Output the (x, y) coordinate of the center of the cell containing the given text.  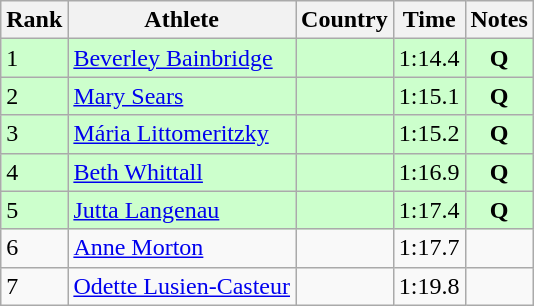
Time (429, 20)
1:15.1 (429, 96)
5 (34, 210)
6 (34, 248)
Country (345, 20)
Athlete (182, 20)
7 (34, 286)
Beverley Bainbridge (182, 58)
4 (34, 172)
1:19.8 (429, 286)
1:17.7 (429, 248)
Jutta Langenau (182, 210)
Mária Littomeritzky (182, 134)
Notes (499, 20)
1 (34, 58)
Beth Whittall (182, 172)
1:15.2 (429, 134)
1:17.4 (429, 210)
1:16.9 (429, 172)
2 (34, 96)
Anne Morton (182, 248)
Mary Sears (182, 96)
1:14.4 (429, 58)
Odette Lusien-Casteur (182, 286)
Rank (34, 20)
3 (34, 134)
